Return (X, Y) of the center of cell containing provided text 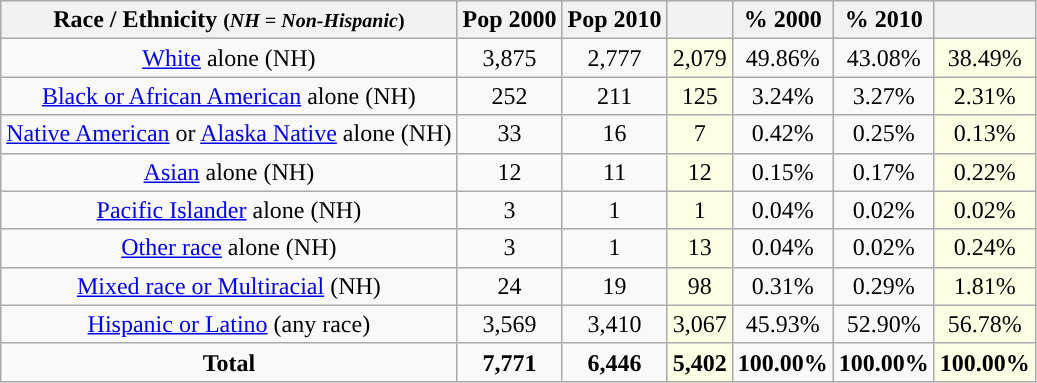
252 (510, 96)
125 (700, 96)
0.22% (984, 172)
0.24% (984, 248)
5,402 (700, 362)
% 2010 (884, 20)
2.31% (984, 96)
0.17% (884, 172)
0.25% (884, 134)
3,569 (510, 324)
38.49% (984, 58)
Native American or Alaska Native alone (NH) (229, 134)
11 (614, 172)
19 (614, 286)
56.78% (984, 324)
16 (614, 134)
3,067 (700, 324)
0.29% (884, 286)
2,079 (700, 58)
3,875 (510, 58)
13 (700, 248)
45.93% (782, 324)
7,771 (510, 362)
Other race alone (NH) (229, 248)
Pop 2010 (614, 20)
98 (700, 286)
7 (700, 134)
0.13% (984, 134)
% 2000 (782, 20)
52.90% (884, 324)
0.31% (782, 286)
1.81% (984, 286)
43.08% (884, 58)
2,777 (614, 58)
Total (229, 362)
Black or African American alone (NH) (229, 96)
49.86% (782, 58)
0.42% (782, 134)
White alone (NH) (229, 58)
211 (614, 96)
33 (510, 134)
24 (510, 286)
3,410 (614, 324)
Pacific Islander alone (NH) (229, 210)
3.24% (782, 96)
3.27% (884, 96)
0.15% (782, 172)
6,446 (614, 362)
Mixed race or Multiracial (NH) (229, 286)
Hispanic or Latino (any race) (229, 324)
Race / Ethnicity (NH = Non-Hispanic) (229, 20)
Pop 2000 (510, 20)
Asian alone (NH) (229, 172)
